Extract the (X, Y) coordinate from the center of the cell holding the provided text.  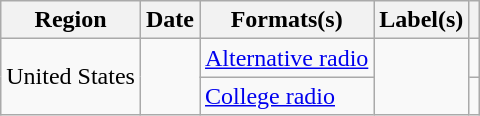
Date (170, 20)
College radio (287, 96)
Formats(s) (287, 20)
Alternative radio (287, 58)
Region (71, 20)
Label(s) (422, 20)
United States (71, 77)
